For the text-containing cell, return its midpoint in [x, y] coordinate format. 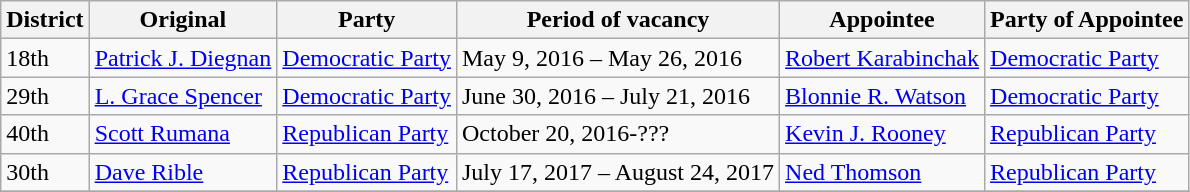
June 30, 2016 – July 21, 2016 [618, 96]
40th [45, 134]
Blonnie R. Watson [882, 96]
18th [45, 58]
Appointee [882, 20]
May 9, 2016 – May 26, 2016 [618, 58]
Party [367, 20]
Period of vacancy [618, 20]
July 17, 2017 – August 24, 2017 [618, 172]
Kevin J. Rooney [882, 134]
L. Grace Spencer [183, 96]
District [45, 20]
Robert Karabinchak [882, 58]
29th [45, 96]
30th [45, 172]
Patrick J. Diegnan [183, 58]
Dave Rible [183, 172]
October 20, 2016-??? [618, 134]
Original [183, 20]
Scott Rumana [183, 134]
Ned Thomson [882, 172]
Party of Appointee [1087, 20]
